Output the [x, y] coordinate of the center of the cell containing the given text.  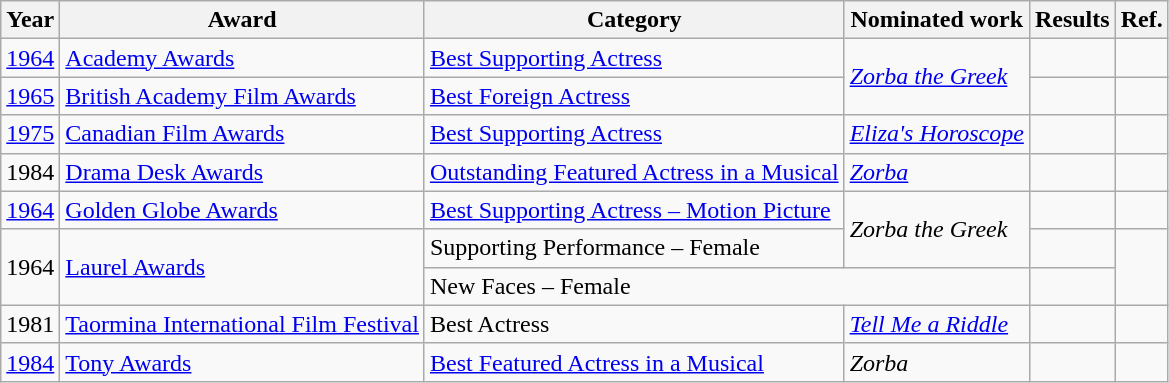
Drama Desk Awards [242, 172]
1965 [30, 96]
Best Supporting Actress – Motion Picture [634, 210]
British Academy Film Awards [242, 96]
Golden Globe Awards [242, 210]
Award [242, 20]
Supporting Performance – Female [634, 248]
Taormina International Film Festival [242, 324]
Ref. [1142, 20]
Results [1072, 20]
New Faces – Female [726, 286]
Tell Me a Riddle [936, 324]
Outstanding Featured Actress in a Musical [634, 172]
1981 [30, 324]
Year [30, 20]
Canadian Film Awards [242, 134]
Best Actress [634, 324]
Eliza's Horoscope [936, 134]
Best Foreign Actress [634, 96]
Category [634, 20]
Nominated work [936, 20]
Academy Awards [242, 58]
1975 [30, 134]
Laurel Awards [242, 267]
Best Featured Actress in a Musical [634, 362]
Tony Awards [242, 362]
